From the cell containing the given text, extract its center point as (X, Y) coordinate. 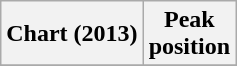
Peakposition (189, 34)
Chart (2013) (72, 34)
